Provide the (X, Y) coordinate of the cell's center where the given text is located.  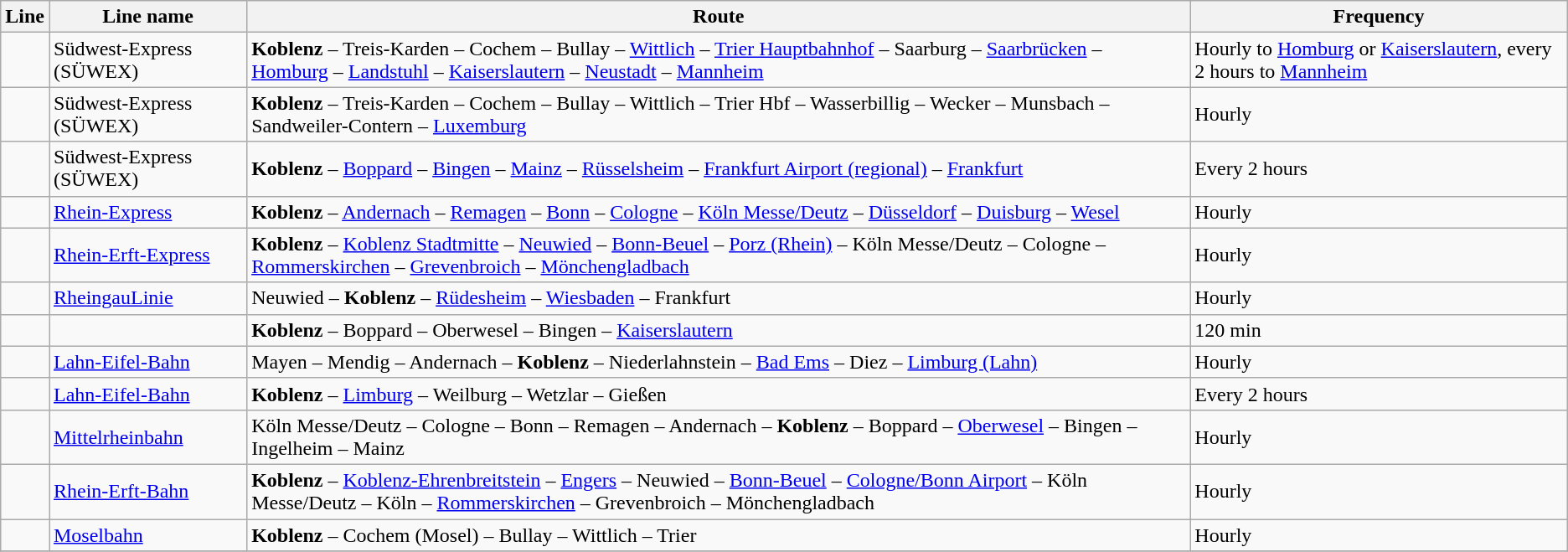
Line (25, 17)
Koblenz – Boppard – Bingen – Mainz – Rüsselsheim – Frankfurt Airport (regional) – Frankfurt (719, 169)
Rhein-Erft-Bahn (147, 491)
Moselbahn (147, 535)
RheingauLinie (147, 298)
Route (719, 17)
Koblenz – Boppard – Oberwesel – Bingen – Kaiserslautern (719, 330)
Koblenz – Koblenz Stadtmitte – Neuwied – Bonn-Beuel – Porz (Rhein) – Köln Messe/Deutz – Cologne – Rommerskirchen – Grevenbroich – Mönchengladbach (719, 255)
Koblenz – Cochem (Mosel) – Bullay – Wittlich – Trier (719, 535)
Hourly to Homburg or Kaiserslautern, every 2 hours to Mannheim (1379, 60)
Line name (147, 17)
Köln Messe/Deutz – Cologne – Bonn – Remagen – Andernach – Koblenz – Boppard – Oberwesel – Bingen – Ingelheim – Mainz (719, 437)
120 min (1379, 330)
Koblenz – Treis-Karden – Cochem – Bullay – Wittlich – Trier Hbf – Wasserbillig – Wecker – Munsbach – Sandweiler-Contern – Luxemburg (719, 114)
Mittelrheinbahn (147, 437)
Rhein-Express (147, 212)
Rhein-Erft-Express (147, 255)
Frequency (1379, 17)
Neuwied – Koblenz – Rüdesheim – Wiesbaden – Frankfurt (719, 298)
Koblenz – Andernach – Remagen – Bonn – Cologne – Köln Messe/Deutz – Düsseldorf – Duisburg – Wesel (719, 212)
Koblenz – Limburg – Weilburg – Wetzlar – Gießen (719, 394)
Mayen – Mendig – Andernach – Koblenz – Niederlahnstein – Bad Ems – Diez – Limburg (Lahn) (719, 362)
